Return the (X, Y) coordinate for the center point of the cell that contains the specified text.  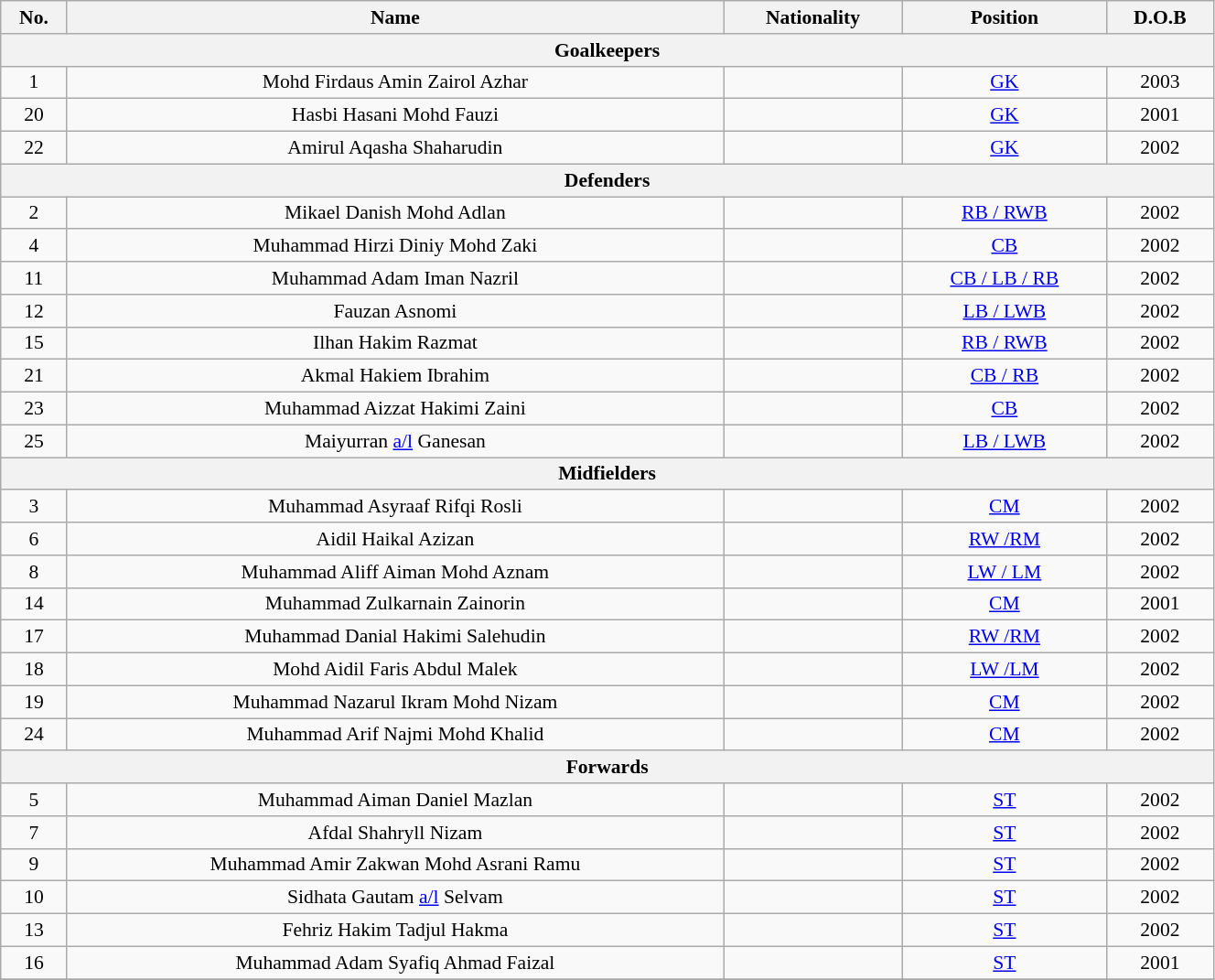
15 (34, 343)
22 (34, 148)
Name (395, 17)
Muhammad Adam Syafiq Ahmad Faizal (395, 963)
Defenders (607, 180)
20 (34, 115)
Muhammad Nazarul Ikram Mohd Nizam (395, 702)
Fehriz Hakim Tadjul Hakma (395, 931)
12 (34, 311)
18 (34, 670)
Muhammad Adam Iman Nazril (395, 278)
8 (34, 572)
19 (34, 702)
4 (34, 246)
1 (34, 82)
Sidhata Gautam a/l Selvam (395, 898)
17 (34, 637)
25 (34, 441)
No. (34, 17)
2003 (1160, 82)
Mohd Firdaus Amin Zairol Azhar (395, 82)
21 (34, 376)
2 (34, 213)
Akmal Hakiem Ibrahim (395, 376)
Midfielders (607, 474)
LW / LM (1005, 572)
14 (34, 604)
9 (34, 865)
Goalkeepers (607, 50)
Muhammad Hirzi Diniy Mohd Zaki (395, 246)
CB / LB / RB (1005, 278)
Nationality (813, 17)
Muhammad Aizzat Hakimi Zaini (395, 409)
5 (34, 800)
Mikael Danish Mohd Adlan (395, 213)
Muhammad Aliff Aiman Mohd Aznam (395, 572)
LW /LM (1005, 670)
3 (34, 507)
Forwards (607, 768)
16 (34, 963)
CB / RB (1005, 376)
Ilhan Hakim Razmat (395, 343)
Amirul Aqasha Shaharudin (395, 148)
Hasbi Hasani Mohd Fauzi (395, 115)
10 (34, 898)
Muhammad Asyraaf Rifqi Rosli (395, 507)
Muhammad Danial Hakimi Salehudin (395, 637)
D.O.B (1160, 17)
24 (34, 735)
11 (34, 278)
Muhammad Aiman Daniel Mazlan (395, 800)
Maiyurran a/l Ganesan (395, 441)
Muhammad Arif Najmi Mohd Khalid (395, 735)
Position (1005, 17)
7 (34, 833)
13 (34, 931)
Aidil Haikal Azizan (395, 539)
Afdal Shahryll Nizam (395, 833)
Muhammad Zulkarnain Zainorin (395, 604)
23 (34, 409)
Mohd Aidil Faris Abdul Malek (395, 670)
Fauzan Asnomi (395, 311)
6 (34, 539)
Muhammad Amir Zakwan Mohd Asrani Ramu (395, 865)
